Determine the (X, Y) coordinate at the center of the cell enclosing the given text.  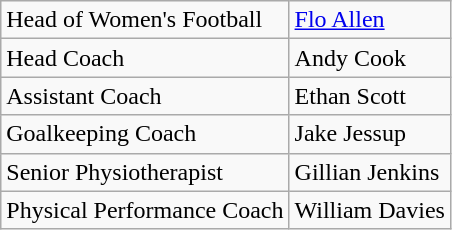
Flo Allen (370, 20)
Assistant Coach (145, 96)
Ethan Scott (370, 96)
Senior Physiotherapist (145, 172)
Jake Jessup (370, 134)
Gillian Jenkins (370, 172)
Goalkeeping Coach (145, 134)
Physical Performance Coach (145, 210)
William Davies (370, 210)
Andy Cook (370, 58)
Head of Women's Football (145, 20)
Head Coach (145, 58)
